Provide the [x, y] coordinate of the cell's center where the given text is located.  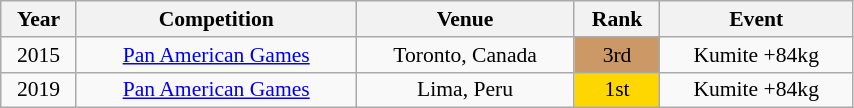
Venue [465, 19]
Toronto, Canada [465, 55]
Year [39, 19]
1st [617, 90]
Competition [216, 19]
3rd [617, 55]
Event [756, 19]
Lima, Peru [465, 90]
2015 [39, 55]
2019 [39, 90]
Rank [617, 19]
